For the text-containing cell, return its midpoint in (X, Y) coordinate format. 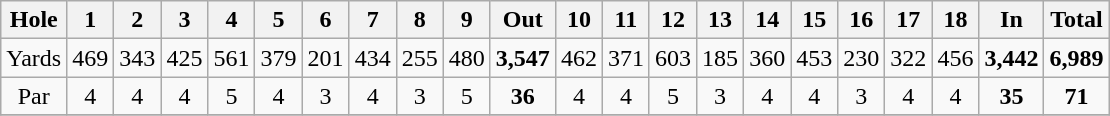
462 (578, 58)
230 (862, 58)
3,442 (1012, 58)
12 (672, 20)
425 (184, 58)
36 (522, 96)
8 (420, 20)
11 (626, 20)
10 (578, 20)
Hole (34, 20)
2 (138, 20)
6 (326, 20)
18 (956, 20)
16 (862, 20)
561 (232, 58)
360 (768, 58)
322 (908, 58)
15 (814, 20)
71 (1076, 96)
9 (466, 20)
456 (956, 58)
14 (768, 20)
17 (908, 20)
603 (672, 58)
343 (138, 58)
3,547 (522, 58)
434 (372, 58)
379 (278, 58)
7 (372, 20)
Total (1076, 20)
201 (326, 58)
Par (34, 96)
6,989 (1076, 58)
480 (466, 58)
Yards (34, 58)
35 (1012, 96)
1 (90, 20)
13 (720, 20)
453 (814, 58)
185 (720, 58)
In (1012, 20)
255 (420, 58)
371 (626, 58)
Out (522, 20)
469 (90, 58)
